Provide the [X, Y] coordinate of the cell's center where the given text is located.  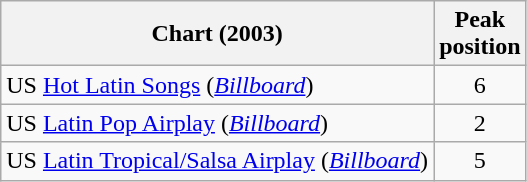
Chart (2003) [218, 34]
5 [480, 161]
6 [480, 85]
US Latin Pop Airplay (Billboard) [218, 123]
2 [480, 123]
US Hot Latin Songs (Billboard) [218, 85]
US Latin Tropical/Salsa Airplay (Billboard) [218, 161]
Peakposition [480, 34]
